From the cell containing the given text, extract its center point as (X, Y) coordinate. 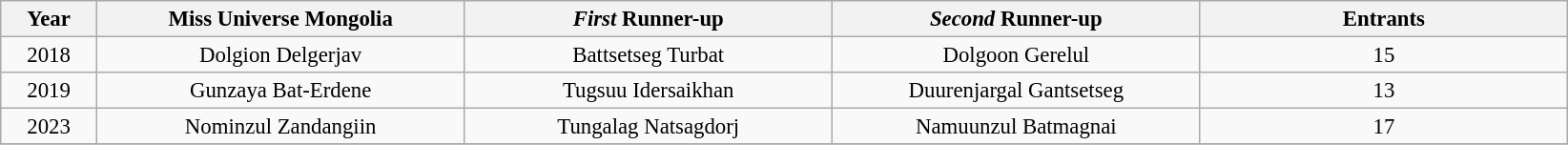
Second Runner-up (1017, 19)
2023 (50, 127)
Year (50, 19)
Miss Universe Mongolia (280, 19)
First Runner-up (649, 19)
15 (1384, 55)
Entrants (1384, 19)
Dolgion Delgerjav (280, 55)
17 (1384, 127)
Namuunzul Batmagnai (1017, 127)
Tugsuu Idersaikhan (649, 91)
Gunzaya Bat-Erdene (280, 91)
13 (1384, 91)
Duurenjargal Gantsetseg (1017, 91)
Tungalag Natsagdorj (649, 127)
Nominzul Zandangiin (280, 127)
2018 (50, 55)
Battsetseg Turbat (649, 55)
2019 (50, 91)
Dolgoon Gerelul (1017, 55)
